Identify which cell holds the provided text, then report its [x, y] central coordinate. 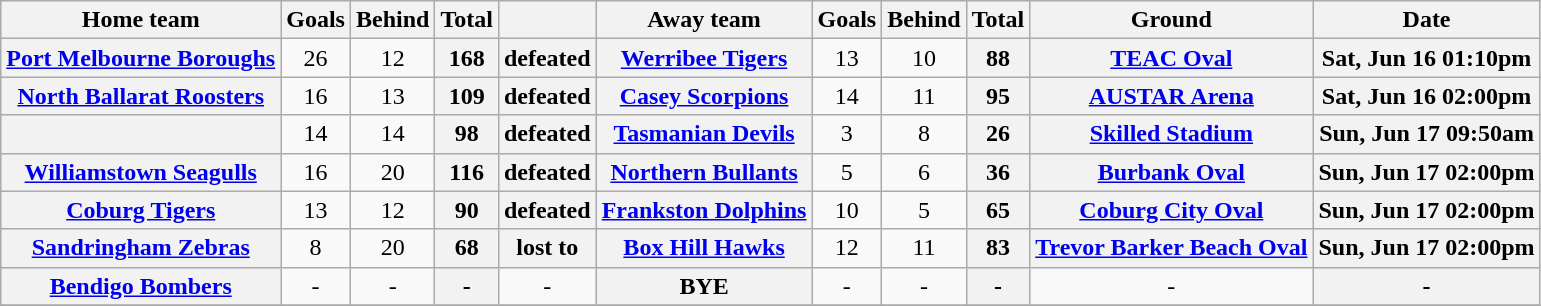
Casey Scorpions [704, 96]
36 [998, 172]
68 [467, 248]
65 [998, 210]
Sat, Jun 16 01:10pm [1426, 58]
Coburg City Oval [1172, 210]
BYE [704, 286]
Sun, Jun 17 09:50am [1426, 134]
North Ballarat Roosters [141, 96]
Trevor Barker Beach Oval [1172, 248]
Skilled Stadium [1172, 134]
Frankston Dolphins [704, 210]
Williamstown Seagulls [141, 172]
Tasmanian Devils [704, 134]
116 [467, 172]
3 [847, 134]
Away team [704, 20]
98 [467, 134]
88 [998, 58]
109 [467, 96]
Burbank Oval [1172, 172]
Ground [1172, 20]
95 [998, 96]
Werribee Tigers [704, 58]
Home team [141, 20]
90 [467, 210]
Box Hill Hawks [704, 248]
lost to [547, 248]
Port Melbourne Boroughs [141, 58]
Sat, Jun 16 02:00pm [1426, 96]
83 [998, 248]
6 [924, 172]
Bendigo Bombers [141, 286]
TEAC Oval [1172, 58]
Northern Bullants [704, 172]
Sandringham Zebras [141, 248]
168 [467, 58]
Coburg Tigers [141, 210]
AUSTAR Arena [1172, 96]
Date [1426, 20]
